Pinpoint the cell where the given text exists, returning its (X, Y) midpoint coordinate. 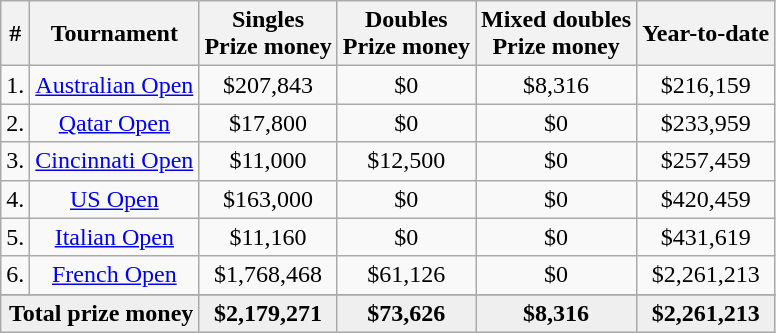
$207,843 (268, 85)
US Open (114, 199)
Cincinnati Open (114, 161)
$257,459 (706, 161)
$11,000 (268, 161)
$61,126 (406, 275)
Mixed doublesPrize money (556, 34)
SinglesPrize money (268, 34)
Total prize money (100, 313)
$216,159 (706, 85)
French Open (114, 275)
$1,768,468 (268, 275)
$163,000 (268, 199)
Italian Open (114, 237)
Australian Open (114, 85)
$73,626 (406, 313)
$12,500 (406, 161)
# (16, 34)
DoublesPrize money (406, 34)
6. (16, 275)
$420,459 (706, 199)
2. (16, 123)
Tournament (114, 34)
Qatar Open (114, 123)
3. (16, 161)
$2,179,271 (268, 313)
$11,160 (268, 237)
4. (16, 199)
$17,800 (268, 123)
1. (16, 85)
$431,619 (706, 237)
5. (16, 237)
Year-to-date (706, 34)
$233,959 (706, 123)
